Determine the (X, Y) coordinate at the center of the cell enclosing the given text.  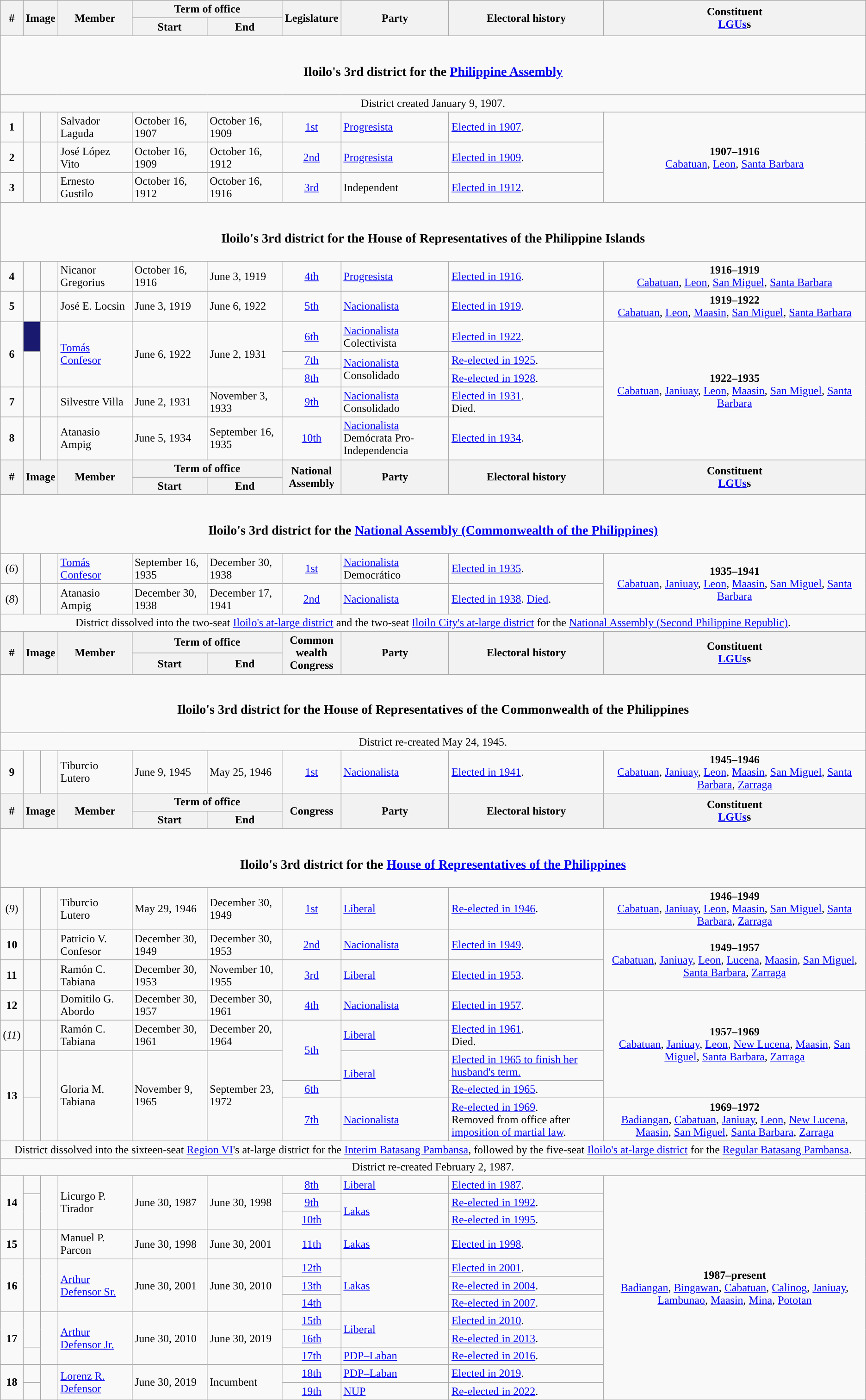
7 (12, 402)
Iloilo's 3rd district for the House of Representatives of the Philippine Islands (433, 231)
13th (312, 1285)
December 20, 1964 (245, 1036)
Arthur Defensor Jr. (95, 1338)
NacionalistaColectivista (395, 337)
Iloilo's 3rd district for the House of Representatives of the Philippines (433, 858)
Domitilo G. Abordo (95, 1005)
June 5, 1934 (169, 438)
Elected in 1909. (526, 157)
13 (12, 1096)
Re-elected in 1925. (526, 361)
NacionalistaDemocrático (395, 568)
17 (12, 1338)
Re-elected in 2013. (526, 1338)
June 30, 1987 (169, 1202)
(11) (12, 1036)
Re-elected in 1965. (526, 1089)
Elected in 2010. (526, 1320)
Nicanor Gregorius (95, 277)
Salvador Laguda (95, 127)
November 10, 1955 (245, 975)
1916–1919Cabatuan, Leon, San Miguel, Santa Barbara (735, 277)
Elected in 1916. (526, 277)
17th (312, 1356)
16 (12, 1285)
(6) (12, 568)
12th (312, 1268)
4 (12, 277)
19th (312, 1391)
8 (12, 438)
Re-elected in 1995. (526, 1220)
Elected in 1953. (526, 975)
Elected in 1961.Died. (526, 1036)
15 (12, 1244)
3 (12, 187)
Elected in 2019. (526, 1374)
18th (312, 1374)
Iloilo's 3rd district for the Philippine Assembly (433, 65)
NacionalistaDemócrata Pro-Independencia (395, 438)
Gloria M. Tabiana (95, 1096)
Re-elected in 2016. (526, 1356)
1907–1916Cabatuan, Leon, Santa Barbara (735, 157)
José López Vito (95, 157)
14th (312, 1303)
Elected in 1919. (526, 306)
Incumbent (245, 1382)
1946–1949Cabatuan, Janiuay, Leon, Maasin, San Miguel, Santa Barbara, Zarraga (735, 908)
Patricio V. Confesor (95, 945)
Re-elected in 1992. (526, 1202)
1 (12, 127)
Elected in 1907. (526, 127)
Elected in 1987. (526, 1185)
Re-elected in 2022. (526, 1391)
Re-elected in 1969.Removed from office after imposition of martial law. (526, 1120)
Re-elected in 2004. (526, 1285)
November 9, 1965 (169, 1096)
Elected in 1941. (526, 772)
NUP (395, 1391)
Elected in 1965 to finish her husband's term. (526, 1065)
NationalAssembly (312, 477)
1987–presentBadiangan, Bingawan, Cabatuan, Calinog, Janiuay, Lambunao, Maasin, Mina, Pototan (735, 1288)
Elected in 1912. (526, 187)
Licurgo P. Tirador (95, 1202)
CommonwealthCongress (312, 653)
15th (312, 1320)
Re-elected in 2007. (526, 1303)
Elected in 1922. (526, 337)
11th (312, 1244)
Legislature (312, 18)
5 (12, 306)
1949–1957Cabatuan, Janiuay, Leon, Lucena, Maasin, San Miguel, Santa Barbara, Zarraga (735, 960)
Elected in 1931.Died. (526, 402)
1945–1946Cabatuan, Janiuay, Leon, Maasin, San Miguel, Santa Barbara, Zarraga (735, 772)
Elected in 1938. Died. (526, 599)
May 29, 1946 (169, 908)
Elected in 1935. (526, 568)
December 30, 1957 (169, 1005)
Elected in 2001. (526, 1268)
Congress (312, 811)
Ernesto Gustilo (95, 187)
Re-elected in 1928. (526, 378)
Elected in 1949. (526, 945)
1969–1972Badiangan, Cabatuan, Janiuay, Leon, New Lucena, Maasin, San Miguel, Santa Barbara, Zarraga (735, 1120)
December 17, 1941 (245, 599)
18 (12, 1382)
16th (312, 1338)
12 (12, 1005)
9 (12, 772)
Re-elected in 1946. (526, 908)
11 (12, 975)
October 16, 1907 (169, 127)
Manuel P. Parcon (95, 1244)
June 9, 1945 (169, 772)
Elected in 1998. (526, 1244)
Arthur Defensor Sr. (95, 1285)
Iloilo's 3rd district for the National Assembly (Commonwealth of the Philippines) (433, 524)
September 23, 1972 (245, 1096)
José E. Locsin (95, 306)
1919–1922Cabatuan, Leon, Maasin, San Miguel, Santa Barbara (735, 306)
November 3, 1933 (245, 402)
1922–1935Cabatuan, Janiuay, Leon, Maasin, San Miguel, Santa Barbara (735, 391)
1957–1969Cabatuan, Janiuay, Leon, New Lucena, Maasin, San Miguel, Santa Barbara, Zarraga (735, 1044)
District created January 9, 1907. (433, 103)
District re-created February 2, 1987. (433, 1167)
10 (12, 945)
6 (12, 355)
District re-created May 24, 1945. (433, 742)
14 (12, 1202)
Elected in 1934. (526, 438)
Iloilo's 3rd district for the House of Representatives of the Commonwealth of the Philippines (433, 703)
1935–1941Cabatuan, Janiuay, Leon, Maasin, San Miguel, Santa Barbara (735, 584)
(9) (12, 908)
Silvestre Villa (95, 402)
2 (12, 157)
Elected in 1957. (526, 1005)
Lorenz R. Defensor (95, 1382)
May 25, 1946 (245, 772)
(8) (12, 599)
Independent (395, 187)
